From the cell containing the given text, extract its center point as [X, Y] coordinate. 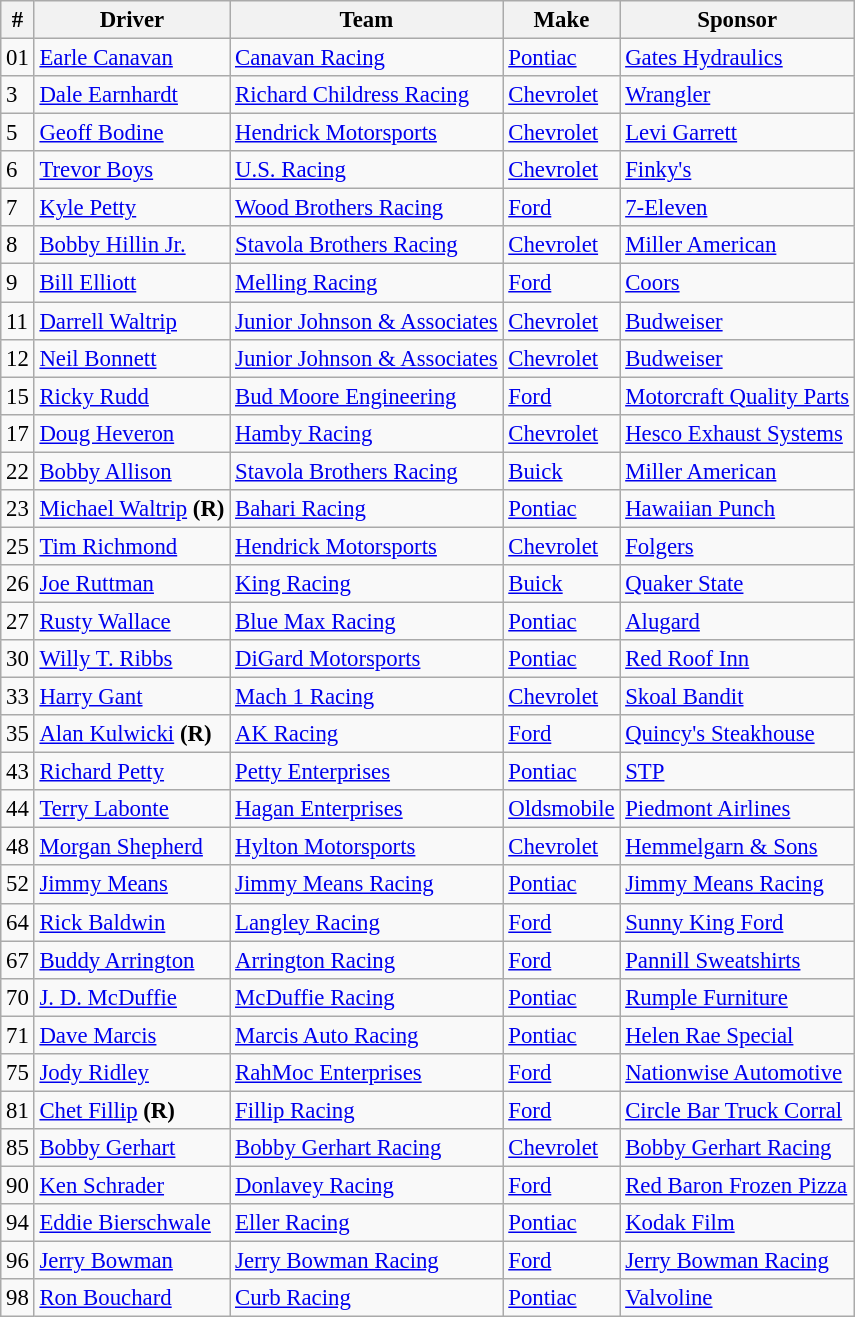
McDuffie Racing [366, 997]
35 [18, 734]
RahMoc Enterprises [366, 1073]
Jimmy Means [132, 885]
Trevor Boys [132, 170]
Jerry Bowman [132, 1261]
Rumple Furniture [738, 997]
Sponsor [738, 20]
Wood Brothers Racing [366, 208]
Dale Earnhardt [132, 95]
52 [18, 885]
23 [18, 509]
22 [18, 471]
Nationwise Automotive [738, 1073]
5 [18, 133]
Arrington Racing [366, 960]
6 [18, 170]
Pannill Sweatshirts [738, 960]
King Racing [366, 584]
26 [18, 584]
Donlavey Racing [366, 1185]
48 [18, 847]
75 [18, 1073]
Willy T. Ribbs [132, 659]
Canavan Racing [366, 58]
Sunny King Ford [738, 922]
Richard Petty [132, 772]
AK Racing [366, 734]
70 [18, 997]
Doug Heveron [132, 433]
Darrell Waltrip [132, 321]
Rusty Wallace [132, 621]
Bobby Allison [132, 471]
Piedmont Airlines [738, 809]
Hylton Motorsports [366, 847]
3 [18, 95]
Jody Ridley [132, 1073]
Motorcraft Quality Parts [738, 396]
Hesco Exhaust Systems [738, 433]
96 [18, 1261]
Michael Waltrip (R) [132, 509]
Kyle Petty [132, 208]
Helen Rae Special [738, 1035]
Folgers [738, 546]
Make [562, 20]
Mach 1 Racing [366, 697]
Hemmelgarn & Sons [738, 847]
Blue Max Racing [366, 621]
Hawaiian Punch [738, 509]
Driver [132, 20]
Eller Racing [366, 1223]
Wrangler [738, 95]
Kodak Film [738, 1223]
Red Baron Frozen Pizza [738, 1185]
Quincy's Steakhouse [738, 734]
25 [18, 546]
Hamby Racing [366, 433]
Oldsmobile [562, 809]
27 [18, 621]
Hagan Enterprises [366, 809]
7-Eleven [738, 208]
Skoal Bandit [738, 697]
Red Roof Inn [738, 659]
Ron Bouchard [132, 1298]
Ricky Rudd [132, 396]
Levi Garrett [738, 133]
Richard Childress Racing [366, 95]
Morgan Shepherd [132, 847]
Geoff Bodine [132, 133]
Gates Hydraulics [738, 58]
7 [18, 208]
Bud Moore Engineering [366, 396]
Chet Fillip (R) [132, 1110]
Tim Richmond [132, 546]
Curb Racing [366, 1298]
Eddie Bierschwale [132, 1223]
Joe Ruttman [132, 584]
Bill Elliott [132, 283]
01 [18, 58]
Circle Bar Truck Corral [738, 1110]
STP [738, 772]
11 [18, 321]
Quaker State [738, 584]
98 [18, 1298]
Terry Labonte [132, 809]
44 [18, 809]
Bobby Gerhart [132, 1148]
Petty Enterprises [366, 772]
71 [18, 1035]
DiGard Motorsports [366, 659]
30 [18, 659]
12 [18, 358]
Bahari Racing [366, 509]
Langley Racing [366, 922]
Valvoline [738, 1298]
J. D. McDuffie [132, 997]
Marcis Auto Racing [366, 1035]
Coors [738, 283]
Neil Bonnett [132, 358]
Finky's [738, 170]
Melling Racing [366, 283]
94 [18, 1223]
Dave Marcis [132, 1035]
43 [18, 772]
85 [18, 1148]
U.S. Racing [366, 170]
Team [366, 20]
67 [18, 960]
Ken Schrader [132, 1185]
# [18, 20]
Earle Canavan [132, 58]
81 [18, 1110]
Bobby Hillin Jr. [132, 245]
Harry Gant [132, 697]
15 [18, 396]
17 [18, 433]
9 [18, 283]
64 [18, 922]
33 [18, 697]
Alan Kulwicki (R) [132, 734]
Alugard [738, 621]
Rick Baldwin [132, 922]
Buddy Arrington [132, 960]
90 [18, 1185]
Fillip Racing [366, 1110]
8 [18, 245]
